Pinpoint the cell where the given text exists, returning its (x, y) midpoint coordinate. 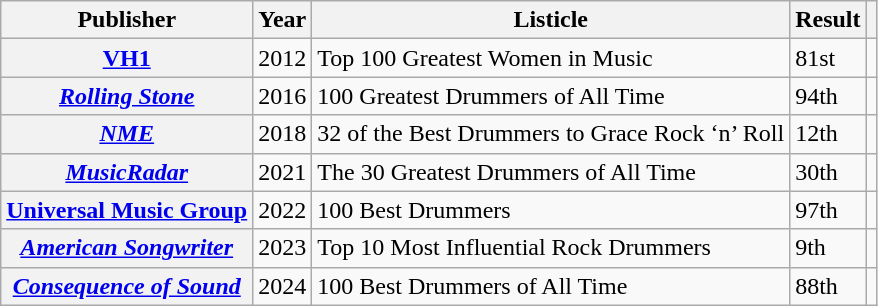
American Songwriter (127, 248)
9th (828, 248)
Listicle (551, 20)
NME (127, 134)
Result (828, 20)
97th (828, 210)
Year (282, 20)
100 Best Drummers of All Time (551, 286)
2018 (282, 134)
2012 (282, 58)
2016 (282, 96)
Top 100 Greatest Women in Music (551, 58)
Consequence of Sound (127, 286)
2023 (282, 248)
100 Greatest Drummers of All Time (551, 96)
Publisher (127, 20)
Rolling Stone (127, 96)
VH1 (127, 58)
12th (828, 134)
The 30 Greatest Drummers of All Time (551, 172)
30th (828, 172)
2022 (282, 210)
100 Best Drummers (551, 210)
2021 (282, 172)
94th (828, 96)
Universal Music Group (127, 210)
2024 (282, 286)
32 of the Best Drummers to Grace Rock ‘n’ Roll (551, 134)
81st (828, 58)
MusicRadar (127, 172)
88th (828, 286)
Top 10 Most Influential Rock Drummers (551, 248)
